Determine the [X, Y] coordinate at the center of the cell enclosing the given text.  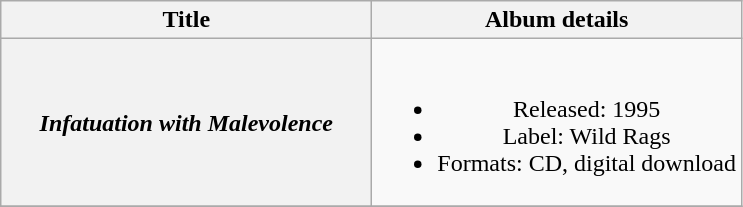
Album details [557, 20]
Infatuation with Malevolence [186, 122]
Title [186, 20]
Released: 1995Label: Wild RagsFormats: CD, digital download [557, 122]
